Output the [X, Y] coordinate of the center of the cell containing the given text.  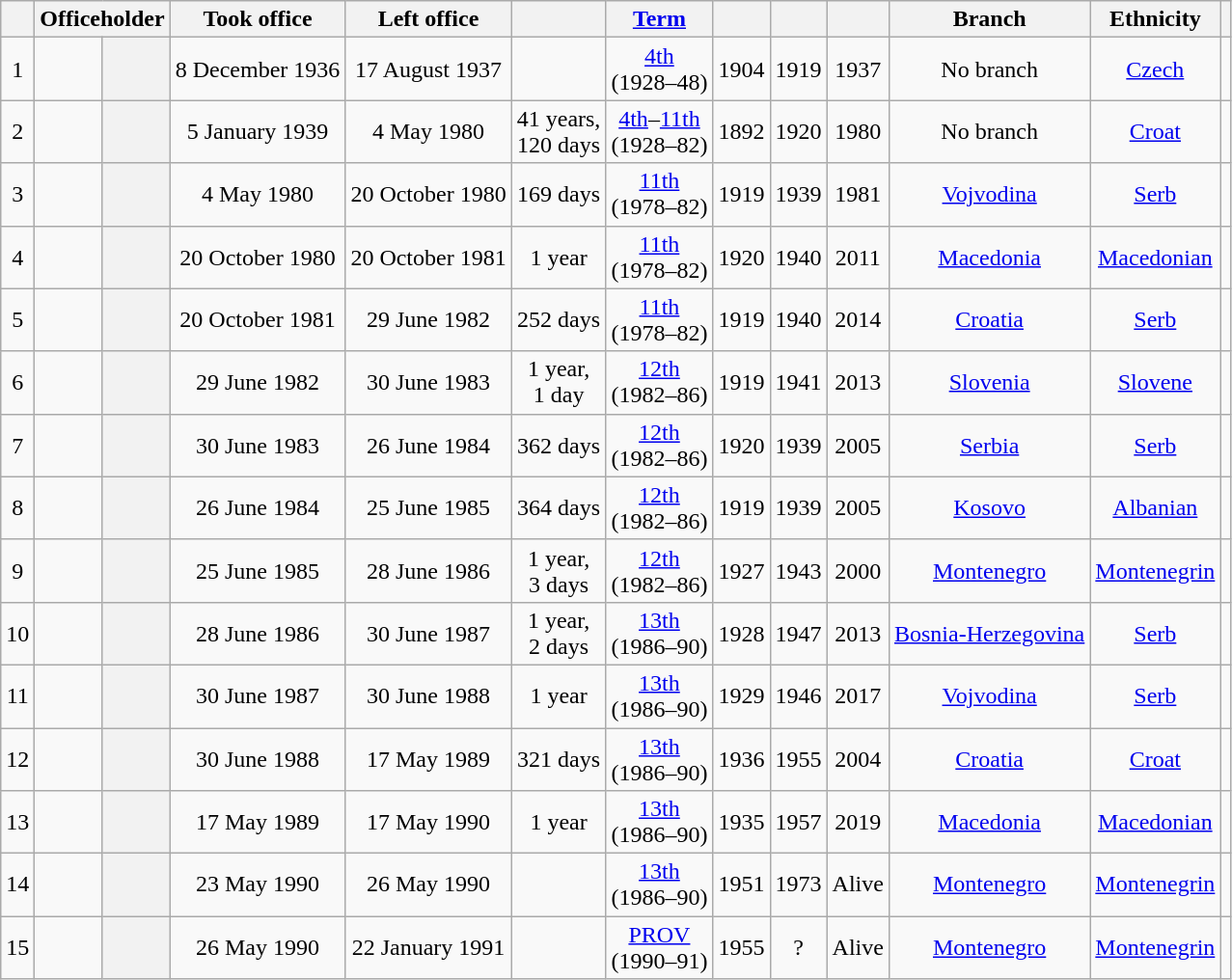
8 [17, 507]
Took office [258, 19]
1928 [741, 633]
PROV(1990–91) [660, 947]
1973 [799, 885]
Slovene [1156, 382]
Kosovo [989, 507]
1957 [799, 822]
23 May 1990 [258, 885]
13 [17, 822]
1904 [741, 69]
15 [17, 947]
Branch [989, 19]
1935 [741, 822]
2004 [858, 758]
1946 [799, 696]
41 years,120 days [559, 131]
169 days [559, 195]
1 year,1 day [559, 382]
17 May 1990 [428, 822]
9 [17, 571]
3 [17, 195]
17 August 1937 [428, 69]
22 January 1991 [428, 947]
2000 [858, 571]
11 [17, 696]
Term [660, 19]
6 [17, 382]
1980 [858, 131]
1 [17, 69]
4 [17, 257]
8 December 1936 [258, 69]
1981 [858, 195]
321 days [559, 758]
5 [17, 320]
1936 [741, 758]
1937 [858, 69]
5 January 1939 [258, 131]
Left office [428, 19]
2 [17, 131]
1 year,2 days [559, 633]
2014 [858, 320]
10 [17, 633]
12 [17, 758]
1892 [741, 131]
1941 [799, 382]
Slovenia [989, 382]
Albanian [1156, 507]
Bosnia-Herzegovina [989, 633]
1943 [799, 571]
Ethnicity [1156, 19]
252 days [559, 320]
1927 [741, 571]
1 year,3 days [559, 571]
2017 [858, 696]
Czech [1156, 69]
1929 [741, 696]
4th(1928–48) [660, 69]
4th–11th(1928–82) [660, 131]
364 days [559, 507]
1951 [741, 885]
? [799, 947]
7 [17, 446]
1947 [799, 633]
Serbia [989, 446]
2019 [858, 822]
Officeholder [102, 19]
14 [17, 885]
362 days [559, 446]
2011 [858, 257]
